Search for the cell housing the specified text and yield its [x, y] center coordinate. 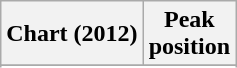
Chart (2012) [72, 34]
Peak position [189, 34]
